Scan for the cell matching the given text and deliver its [X, Y] coordinate at center. 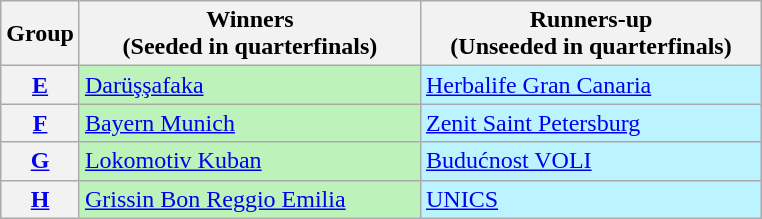
Runners-up(Unseeded in quarterfinals) [590, 34]
Grissin Bon Reggio Emilia [250, 199]
Winners(Seeded in quarterfinals) [250, 34]
Zenit Saint Petersburg [590, 123]
F [40, 123]
Group [40, 34]
Lokomotiv Kuban [250, 161]
Bayern Munich [250, 123]
Budućnost VOLI [590, 161]
E [40, 85]
Herbalife Gran Canaria [590, 85]
G [40, 161]
Darüşşafaka [250, 85]
UNICS [590, 199]
H [40, 199]
